Return the [x, y] coordinate for the center point of the cell that contains the specified text.  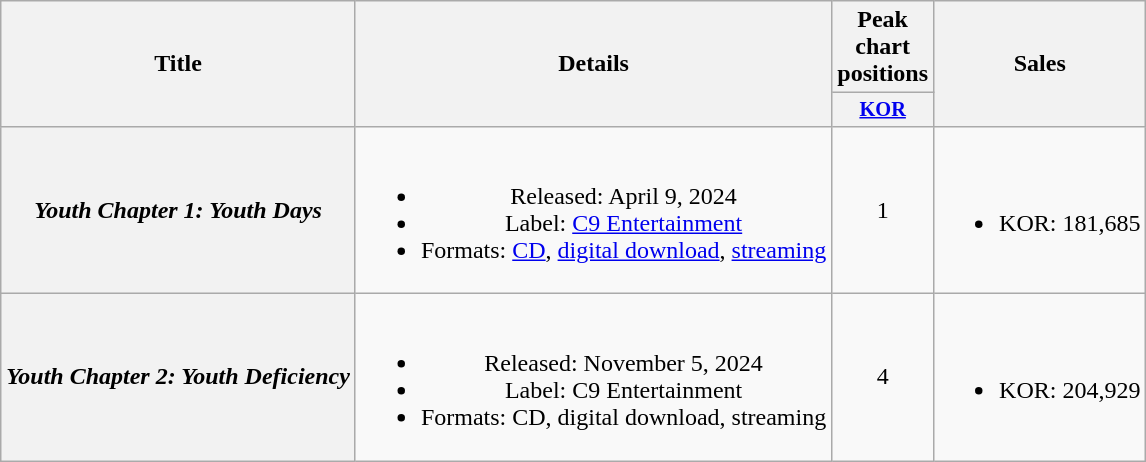
Details [593, 64]
Released: April 9, 2024Label: C9 EntertainmentFormats: CD, digital download, streaming [593, 210]
Peak chart positions [883, 47]
Released: November 5, 2024Label: C9 EntertainmentFormats: CD, digital download, streaming [593, 378]
1 [883, 210]
Sales [1040, 64]
Title [178, 64]
Youth Chapter 2: Youth Deficiency [178, 378]
Youth Chapter 1: Youth Days [178, 210]
KOR [883, 110]
4 [883, 378]
KOR: 204,929 [1040, 378]
KOR: 181,685 [1040, 210]
